Return [x, y] of the center of cell containing provided text 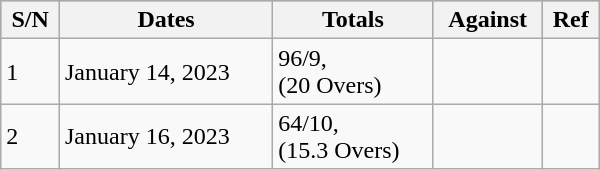
Against [488, 20]
64/10,(15.3 Overs) [354, 136]
Dates [166, 20]
1 [30, 72]
Totals [354, 20]
96/9,(20 Overs) [354, 72]
S/N [30, 20]
2 [30, 136]
January 16, 2023 [166, 136]
January 14, 2023 [166, 72]
Ref [570, 20]
